Provide the (X, Y) coordinate of the cell's center where the given text is located.  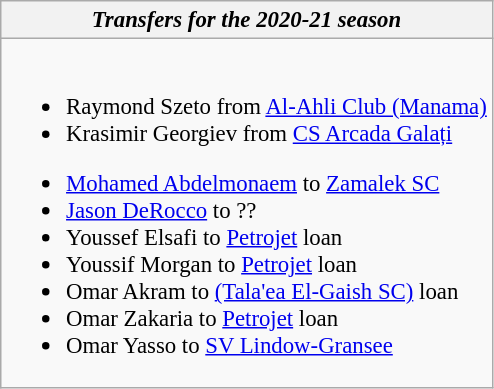
Transfers for the 2020-21 season (246, 20)
